Return (X, Y) of the center of cell containing provided text 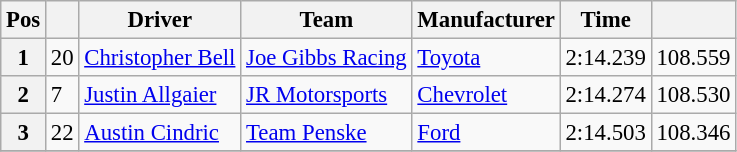
Christopher Bell (160, 58)
Justin Allgaier (160, 95)
108.346 (694, 133)
2 (24, 95)
Ford (486, 133)
108.530 (694, 95)
2:14.274 (606, 95)
2:14.239 (606, 58)
Manufacturer (486, 20)
3 (24, 133)
7 (62, 95)
108.559 (694, 58)
Team (326, 20)
1 (24, 58)
Toyota (486, 58)
Austin Cindric (160, 133)
Team Penske (326, 133)
Driver (160, 20)
Pos (24, 20)
20 (62, 58)
22 (62, 133)
Time (606, 20)
JR Motorsports (326, 95)
2:14.503 (606, 133)
Chevrolet (486, 95)
Joe Gibbs Racing (326, 58)
